Find where the given text appears and provide that cell's center as (x, y) coordinate. 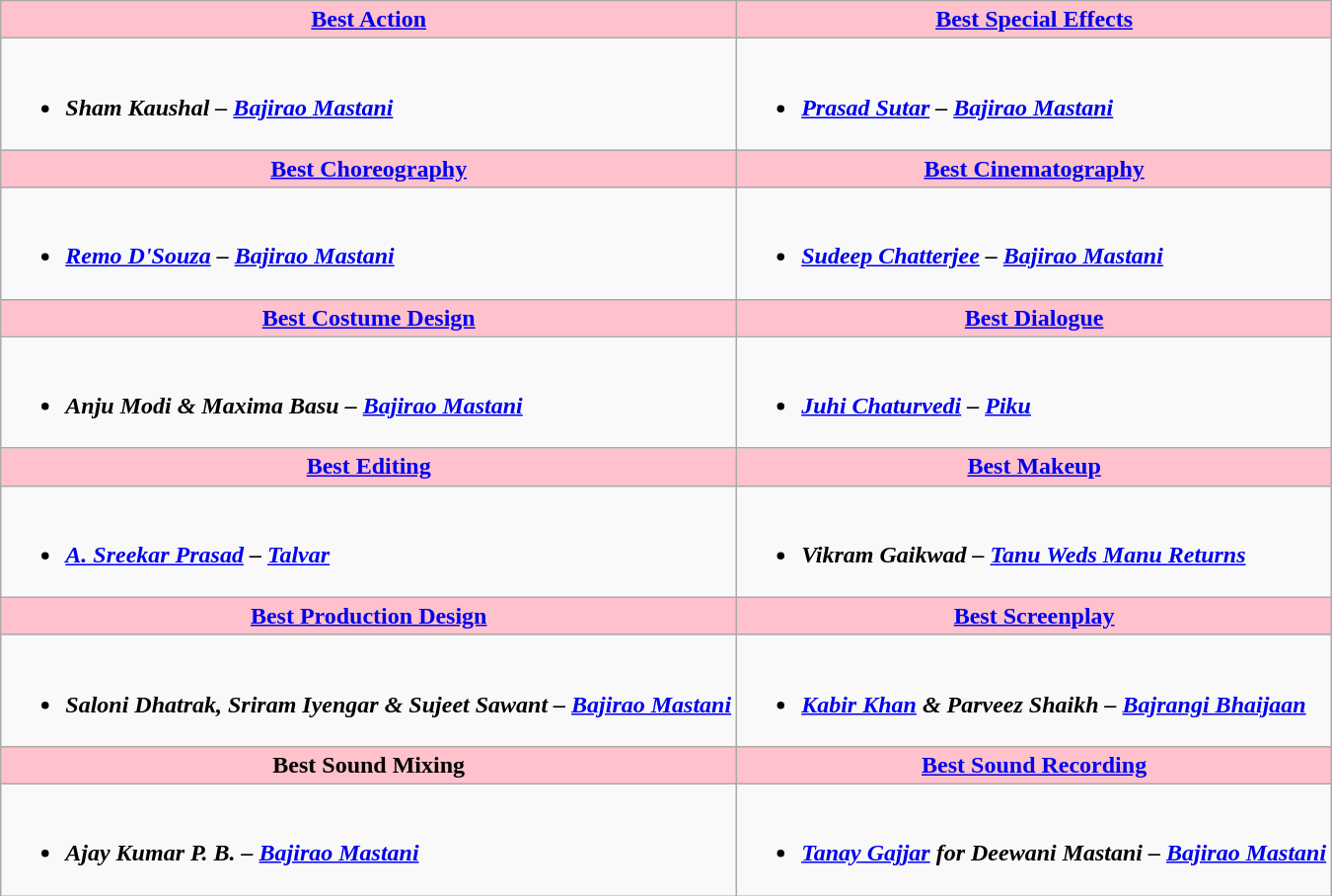
Saloni Dhatrak, Sriram Iyengar & Sujeet Sawant – Bajirao Mastani (369, 691)
Best Cinematography (1034, 169)
Best Sound Recording (1034, 765)
Best Screenplay (1034, 616)
Best Action (369, 20)
Tanay Gajjar for Deewani Mastani – Bajirao Mastani (1034, 839)
Best Special Effects (1034, 20)
Prasad Sutar – Bajirao Mastani (1034, 95)
Best Makeup (1034, 467)
Best Production Design (369, 616)
Vikram Gaikwad – Tanu Weds Manu Returns (1034, 541)
Sudeep Chatterjee – Bajirao Mastani (1034, 243)
Remo D'Souza – Bajirao Mastani (369, 243)
Best Dialogue (1034, 318)
Best Costume Design (369, 318)
Ajay Kumar P. B. – Bajirao Mastani (369, 839)
Juhi Chaturvedi – Piku (1034, 393)
Sham Kaushal – Bajirao Mastani (369, 95)
Best Editing (369, 467)
Kabir Khan & Parveez Shaikh – Bajrangi Bhaijaan (1034, 691)
A. Sreekar Prasad – Talvar (369, 541)
Anju Modi & Maxima Basu – Bajirao Mastani (369, 393)
Best Sound Mixing (369, 765)
Best Choreography (369, 169)
